Provide the (X, Y) coordinate of the cell's center where the given text is located.  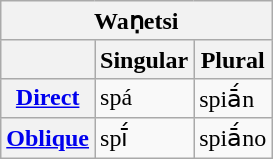
spiā́no (233, 138)
Oblique (48, 138)
Plural (233, 59)
spá (144, 98)
Direct (48, 98)
Waṇetsi (136, 21)
spiā́n (233, 98)
Singular (144, 59)
spī́ (144, 138)
